Capture the cell that displays the provided text and extract its (X, Y) central coordinate. 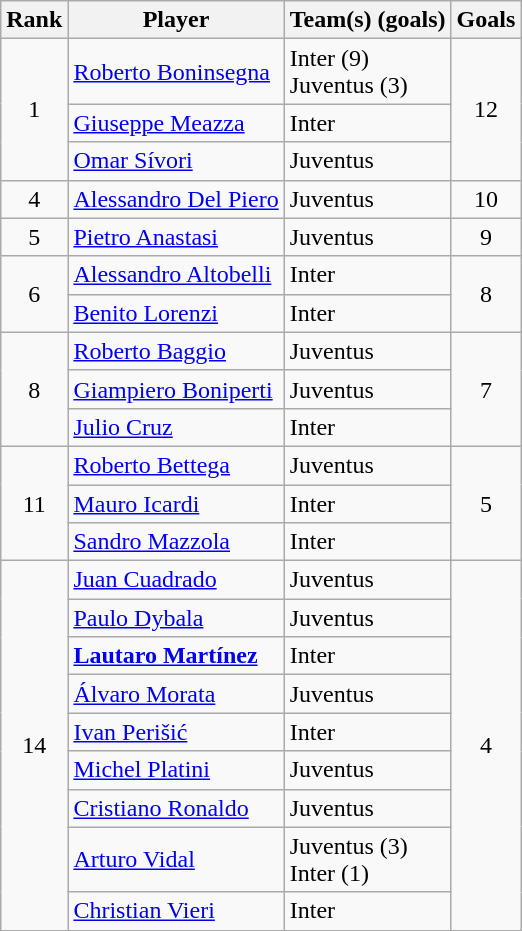
Roberto Baggio (176, 351)
11 (34, 503)
1 (34, 110)
Rank (34, 20)
Inter (9)Juventus (3) (368, 72)
10 (486, 199)
Julio Cruz (176, 427)
Juan Cuadrado (176, 580)
14 (34, 746)
6 (34, 294)
Paulo Dybala (176, 618)
Roberto Bettega (176, 465)
Omar Sívori (176, 161)
Mauro Icardi (176, 503)
Pietro Anastasi (176, 237)
Benito Lorenzi (176, 313)
Giampiero Boniperti (176, 389)
Lautaro Martínez (176, 656)
Arturo Vidal (176, 860)
Team(s) (goals) (368, 20)
7 (486, 389)
Roberto Boninsegna (176, 72)
Ivan Perišić (176, 732)
Goals (486, 20)
Giuseppe Meazza (176, 123)
Juventus (3)Inter (1) (368, 860)
Alessandro Del Piero (176, 199)
Cristiano Ronaldo (176, 808)
9 (486, 237)
Alessandro Altobelli (176, 275)
Christian Vieri (176, 911)
Álvaro Morata (176, 694)
Michel Platini (176, 770)
12 (486, 110)
Sandro Mazzola (176, 542)
Player (176, 20)
